Output the [X, Y] coordinate of the center of the cell containing the given text.  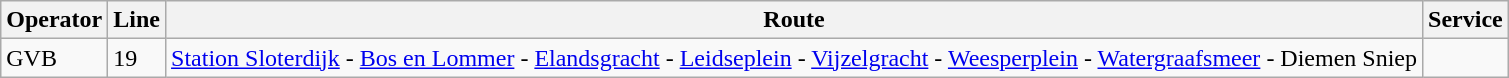
Service [1466, 20]
Station Sloterdijk - Bos en Lommer - Elandsgracht - Leidseplein - Vijzelgracht - Weesperplein - Watergraafsmeer - Diemen Sniep [794, 58]
Route [794, 20]
Operator [54, 20]
19 [137, 58]
Line [137, 20]
GVB [54, 58]
